For the text-containing cell, return its midpoint in (x, y) coordinate format. 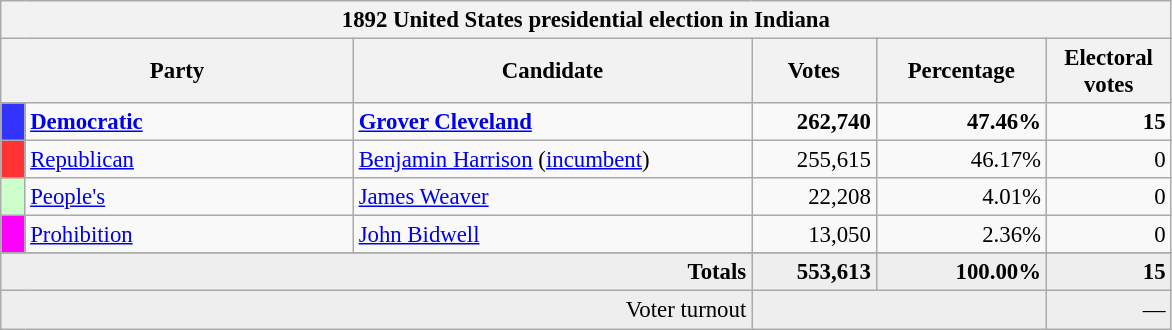
1892 United States presidential election in Indiana (586, 20)
Benjamin Harrison (incumbent) (552, 160)
2.36% (961, 235)
Prohibition (189, 235)
Candidate (552, 72)
James Weaver (552, 197)
People's (189, 197)
Republican (189, 160)
Party (178, 72)
John Bidwell (552, 235)
Grover Cleveland (552, 122)
Percentage (961, 72)
Votes (814, 72)
Voter turnout (376, 310)
100.00% (961, 273)
— (1108, 310)
Democratic (189, 122)
47.46% (961, 122)
46.17% (961, 160)
262,740 (814, 122)
Electoral votes (1108, 72)
255,615 (814, 160)
4.01% (961, 197)
22,208 (814, 197)
Totals (376, 273)
13,050 (814, 235)
553,613 (814, 273)
